Identify which cell holds the provided text, then report its [X, Y] central coordinate. 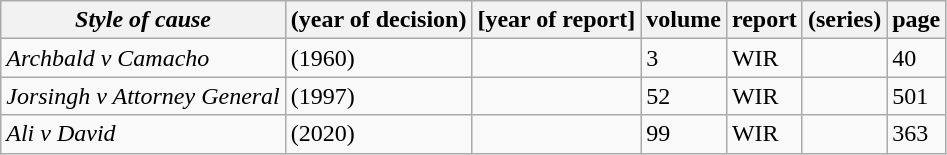
(year of decision) [378, 20]
52 [684, 96]
(1960) [378, 58]
Archbald v Camacho [144, 58]
99 [684, 134]
volume [684, 20]
[year of report] [556, 20]
501 [916, 96]
3 [684, 58]
(1997) [378, 96]
363 [916, 134]
Ali v David [144, 134]
(series) [844, 20]
report [764, 20]
40 [916, 58]
Style of cause [144, 20]
(2020) [378, 134]
page [916, 20]
Jorsingh v Attorney General [144, 96]
